Locate the cell with the specified text and output its (X, Y) center coordinate. 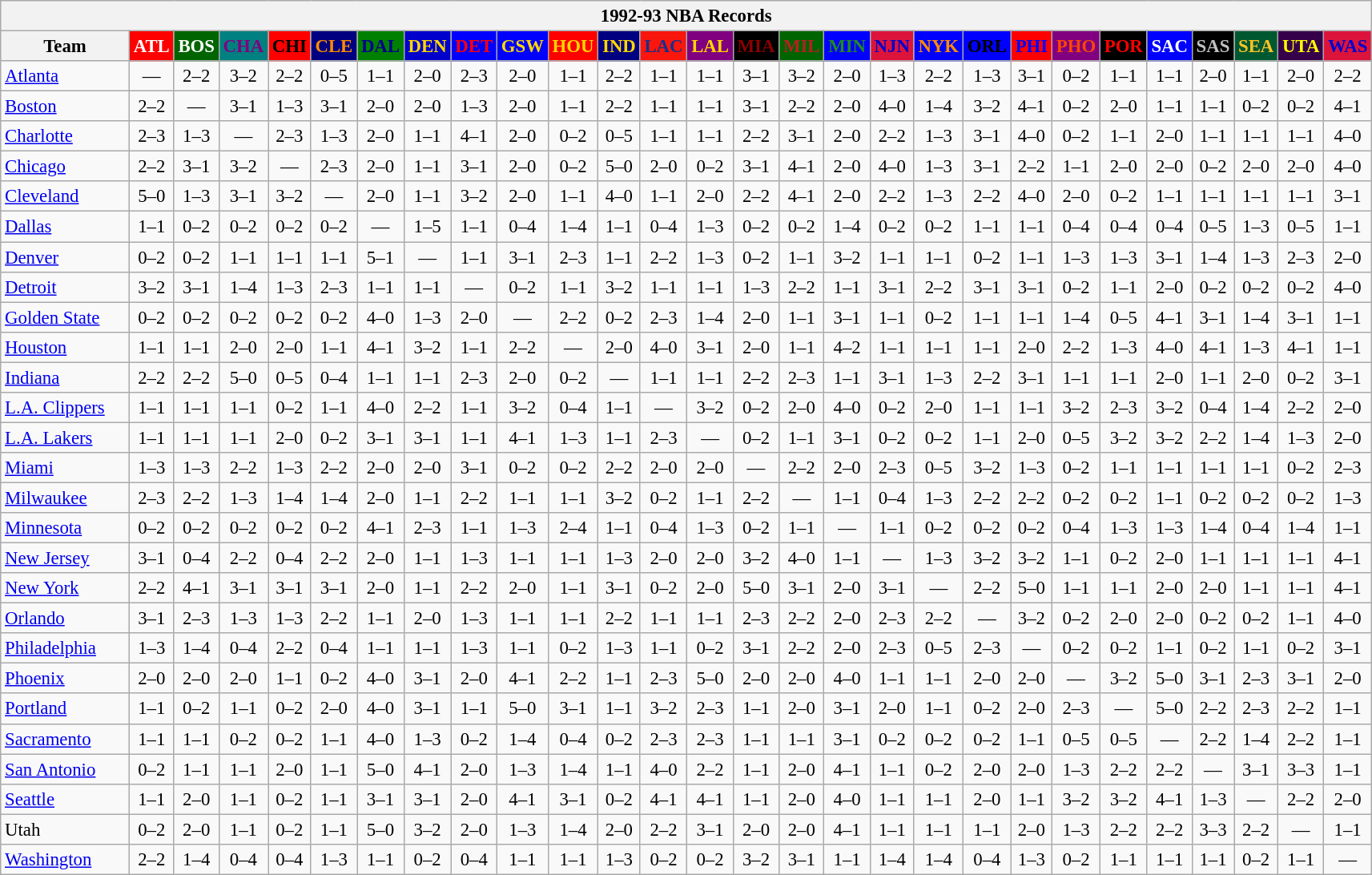
L.A. Clippers (66, 408)
New Jersey (66, 558)
Milwaukee (66, 498)
ATL (151, 46)
Minnesota (66, 528)
Atlanta (66, 76)
SEA (1256, 46)
MIA (756, 46)
Orlando (66, 619)
DET (474, 46)
NJN (892, 46)
MIN (847, 46)
LAL (710, 46)
1–5 (428, 227)
San Antonio (66, 769)
1992-93 NBA Records (686, 16)
Cleveland (66, 196)
New York (66, 588)
DEN (428, 46)
Sacramento (66, 739)
IND (619, 46)
Portland (66, 709)
4–2 (847, 347)
GSW (522, 46)
Washington (66, 860)
Golden State (66, 317)
2–4 (573, 528)
NYK (939, 46)
SAS (1213, 46)
Phoenix (66, 679)
UTA (1301, 46)
CLE (333, 46)
Indiana (66, 377)
Denver (66, 257)
CHI (289, 46)
L.A. Lakers (66, 437)
PHO (1076, 46)
WAS (1348, 46)
HOU (573, 46)
Team (66, 46)
Detroit (66, 287)
ORL (987, 46)
POR (1123, 46)
LAC (663, 46)
Dallas (66, 227)
5–1 (381, 257)
MIL (802, 46)
BOS (196, 46)
DAL (381, 46)
Seattle (66, 799)
Miami (66, 468)
CHA (243, 46)
PHI (1032, 46)
Houston (66, 347)
Chicago (66, 167)
Charlotte (66, 136)
SAC (1169, 46)
Philadelphia (66, 648)
Utah (66, 829)
Boston (66, 107)
